Identify which cell holds the provided text, then report its [X, Y] central coordinate. 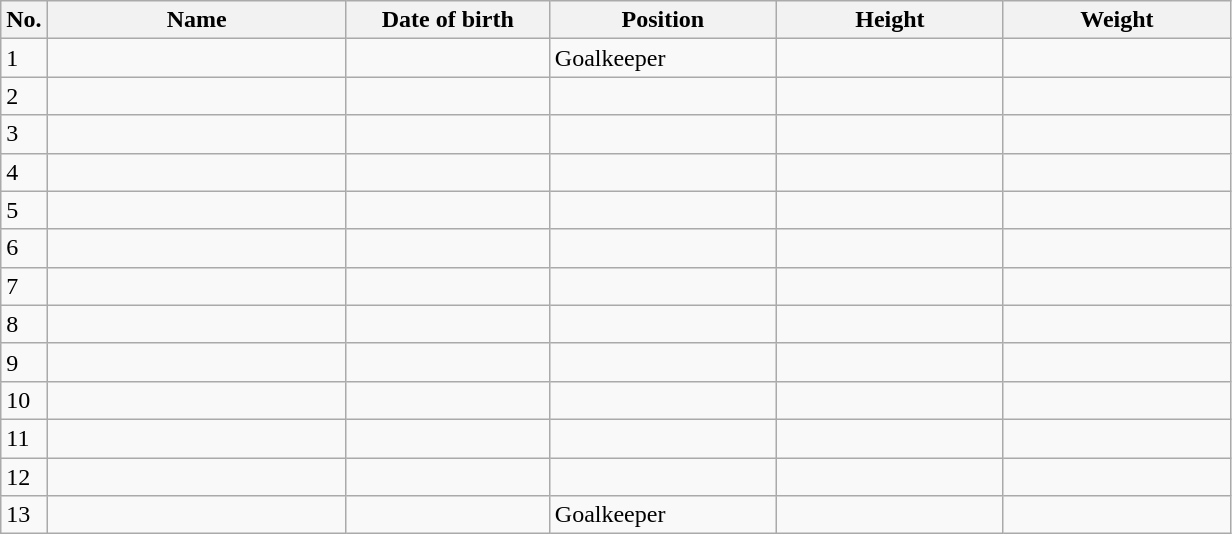
9 [24, 362]
Weight [1116, 20]
7 [24, 286]
13 [24, 515]
4 [24, 172]
Date of birth [448, 20]
12 [24, 477]
8 [24, 324]
1 [24, 58]
2 [24, 96]
Name [196, 20]
Height [890, 20]
3 [24, 134]
Position [662, 20]
6 [24, 248]
5 [24, 210]
10 [24, 400]
11 [24, 438]
No. [24, 20]
